For the text-containing cell, return its midpoint in [X, Y] coordinate format. 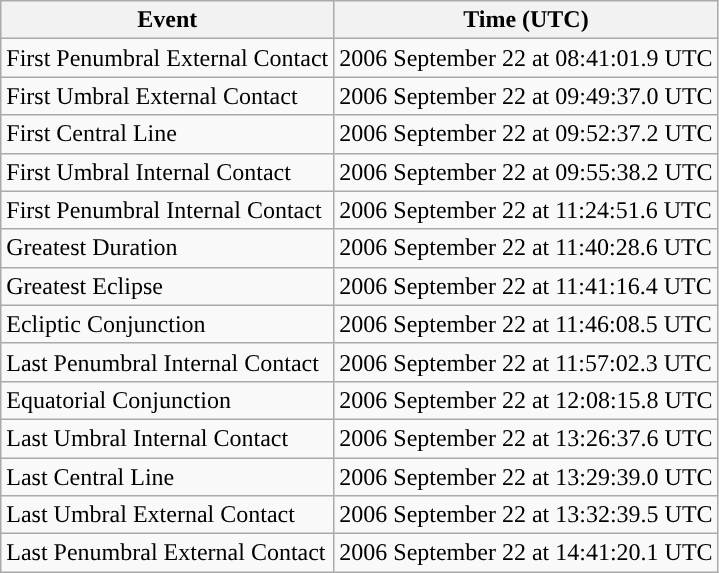
2006 September 22 at 13:29:39.0 UTC [526, 477]
2006 September 22 at 09:49:37.0 UTC [526, 96]
Last Penumbral Internal Contact [168, 362]
Last Umbral Internal Contact [168, 438]
Event [168, 20]
First Penumbral External Contact [168, 58]
Greatest Duration [168, 248]
First Penumbral Internal Contact [168, 210]
2006 September 22 at 12:08:15.8 UTC [526, 400]
Time (UTC) [526, 20]
2006 September 22 at 14:41:20.1 UTC [526, 553]
2006 September 22 at 13:26:37.6 UTC [526, 438]
2006 September 22 at 11:40:28.6 UTC [526, 248]
Last Penumbral External Contact [168, 553]
Ecliptic Conjunction [168, 324]
First Central Line [168, 134]
2006 September 22 at 08:41:01.9 UTC [526, 58]
Equatorial Conjunction [168, 400]
2006 September 22 at 11:57:02.3 UTC [526, 362]
2006 September 22 at 11:24:51.6 UTC [526, 210]
2006 September 22 at 09:52:37.2 UTC [526, 134]
2006 September 22 at 11:41:16.4 UTC [526, 286]
2006 September 22 at 13:32:39.5 UTC [526, 515]
First Umbral Internal Contact [168, 172]
Last Central Line [168, 477]
Greatest Eclipse [168, 286]
Last Umbral External Contact [168, 515]
2006 September 22 at 11:46:08.5 UTC [526, 324]
First Umbral External Contact [168, 96]
2006 September 22 at 09:55:38.2 UTC [526, 172]
